Capture the cell that displays the provided text and extract its (X, Y) central coordinate. 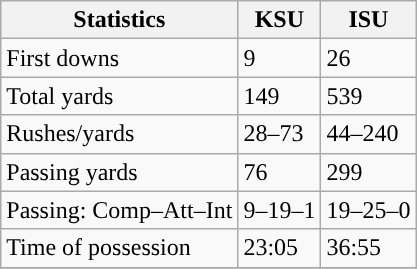
Passing: Comp–Att–Int (120, 210)
44–240 (368, 134)
ISU (368, 20)
Time of possession (120, 248)
9 (280, 58)
19–25–0 (368, 210)
539 (368, 96)
KSU (280, 20)
26 (368, 58)
Statistics (120, 20)
299 (368, 172)
36:55 (368, 248)
Passing yards (120, 172)
9–19–1 (280, 210)
28–73 (280, 134)
23:05 (280, 248)
149 (280, 96)
Rushes/yards (120, 134)
Total yards (120, 96)
First downs (120, 58)
76 (280, 172)
